Detect which cell encompasses the target text, then output its (X, Y) center coordinate. 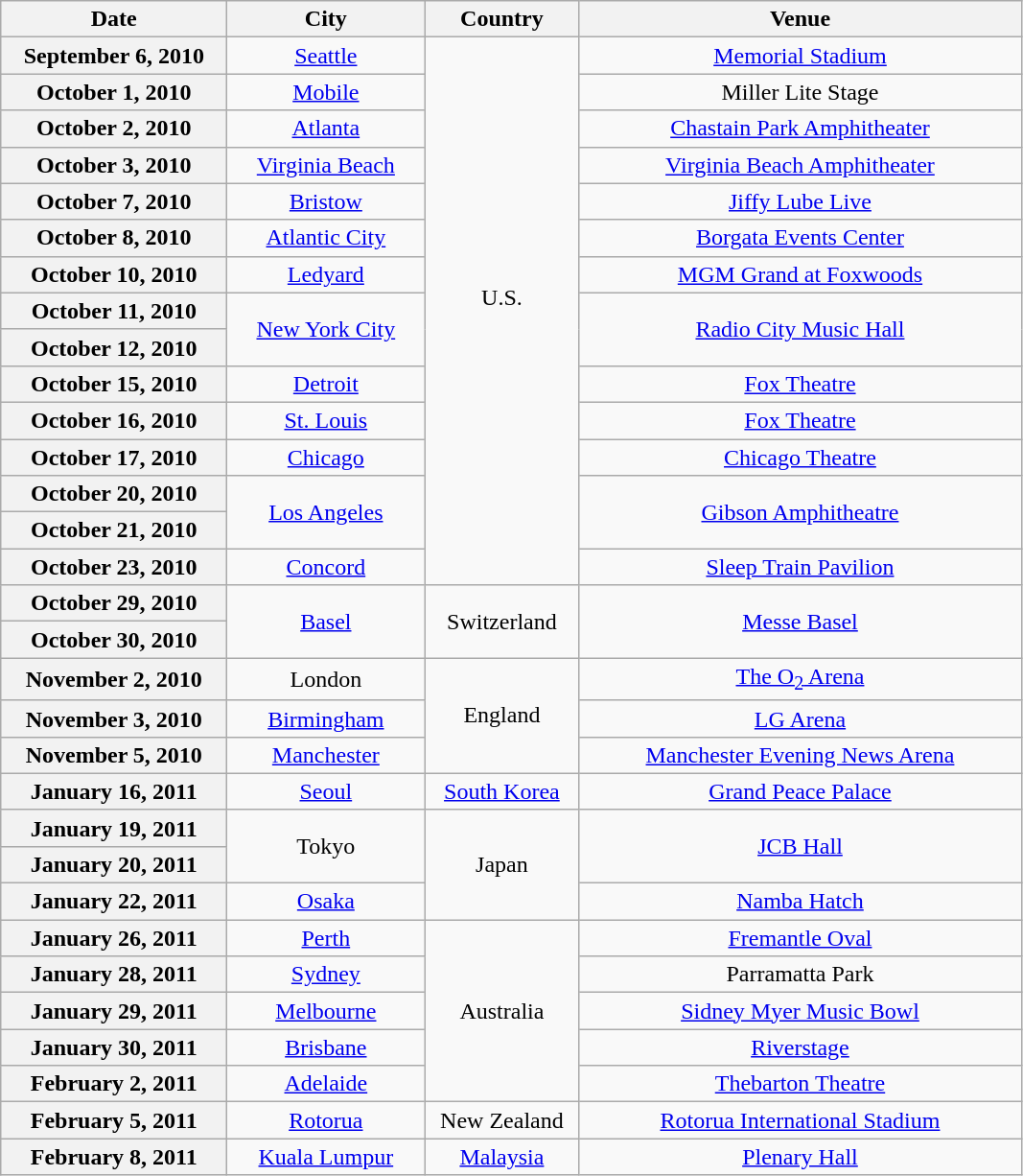
February 8, 2011 (114, 1157)
Plenary Hall (800, 1157)
Adelaide (326, 1084)
Australia (502, 1011)
Manchester Evening News Arena (800, 755)
February 5, 2011 (114, 1120)
January 16, 2011 (114, 791)
Concord (326, 567)
Parramatta Park (800, 975)
Gibson Amphitheatre (800, 512)
JCB Hall (800, 846)
Messe Basel (800, 622)
Sleep Train Pavilion (800, 567)
October 21, 2010 (114, 530)
Los Angeles (326, 512)
The O2 Arena (800, 679)
February 2, 2011 (114, 1084)
England (502, 716)
October 20, 2010 (114, 494)
January 29, 2011 (114, 1011)
Fremantle Oval (800, 938)
October 16, 2010 (114, 420)
January 20, 2011 (114, 864)
London (326, 679)
LG Arena (800, 718)
Atlantic City (326, 238)
January 19, 2011 (114, 828)
Virginia Beach (326, 165)
October 10, 2010 (114, 274)
St. Louis (326, 420)
Chicago Theatre (800, 458)
Ledyard (326, 274)
Chastain Park Amphitheater (800, 129)
Detroit (326, 384)
Riverstage (800, 1047)
Brisbane (326, 1047)
Atlanta (326, 129)
October 15, 2010 (114, 384)
January 28, 2011 (114, 975)
Osaka (326, 902)
October 7, 2010 (114, 201)
October 17, 2010 (114, 458)
October 2, 2010 (114, 129)
Sydney (326, 975)
Birmingham (326, 718)
Seoul (326, 791)
Basel (326, 622)
October 1, 2010 (114, 92)
November 5, 2010 (114, 755)
November 2, 2010 (114, 679)
New Zealand (502, 1120)
October 8, 2010 (114, 238)
September 6, 2010 (114, 56)
Sidney Myer Music Bowl (800, 1011)
Thebarton Theatre (800, 1084)
Rotorua (326, 1120)
Borgata Events Center (800, 238)
Manchester (326, 755)
Perth (326, 938)
Country (502, 19)
Melbourne (326, 1011)
October 30, 2010 (114, 640)
Switzerland (502, 622)
October 11, 2010 (114, 311)
October 3, 2010 (114, 165)
New York City (326, 329)
Japan (502, 864)
U.S. (502, 311)
October 29, 2010 (114, 603)
South Korea (502, 791)
October 23, 2010 (114, 567)
Seattle (326, 56)
Namba Hatch (800, 902)
Kuala Lumpur (326, 1157)
Malaysia (502, 1157)
October 12, 2010 (114, 347)
Jiffy Lube Live (800, 201)
November 3, 2010 (114, 718)
Miller Lite Stage (800, 92)
Bristow (326, 201)
Virginia Beach Amphitheater (800, 165)
MGM Grand at Foxwoods (800, 274)
Chicago (326, 458)
Rotorua International Stadium (800, 1120)
City (326, 19)
January 30, 2011 (114, 1047)
Memorial Stadium (800, 56)
Date (114, 19)
Radio City Music Hall (800, 329)
January 26, 2011 (114, 938)
Mobile (326, 92)
Venue (800, 19)
Grand Peace Palace (800, 791)
January 22, 2011 (114, 902)
Tokyo (326, 846)
